Return (X, Y) of the center of cell containing provided text 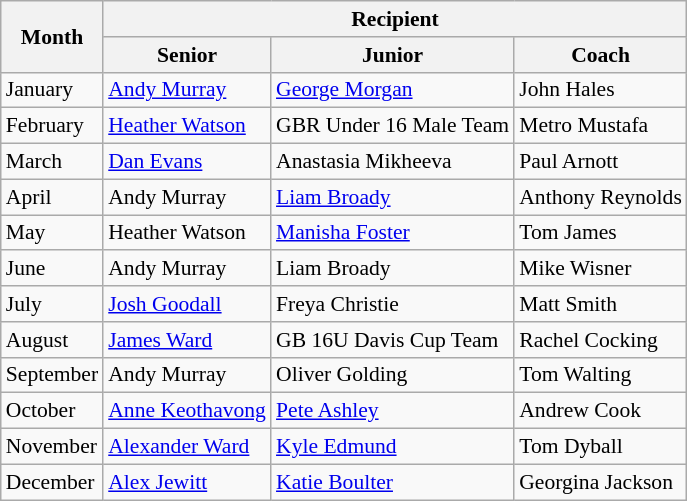
Pete Ashley (392, 411)
Katie Boulter (392, 482)
November (52, 447)
Tom Walting (600, 375)
Freya Christie (392, 304)
January (52, 90)
George Morgan (392, 90)
September (52, 375)
Alexander Ward (187, 447)
Rachel Cocking (600, 340)
Josh Goodall (187, 304)
Metro Mustafa (600, 126)
October (52, 411)
Georgina Jackson (600, 482)
August (52, 340)
February (52, 126)
Tom James (600, 233)
Oliver Golding (392, 375)
May (52, 233)
December (52, 482)
Kyle Edmund (392, 447)
June (52, 269)
Coach (600, 55)
Junior (392, 55)
Anne Keothavong (187, 411)
April (52, 197)
Anastasia Mikheeva (392, 162)
Anthony Reynolds (600, 197)
Recipient (395, 19)
March (52, 162)
Mike Wisner (600, 269)
Alex Jewitt (187, 482)
Paul Arnott (600, 162)
Matt Smith (600, 304)
Andrew Cook (600, 411)
July (52, 304)
Dan Evans (187, 162)
James Ward (187, 340)
GB 16U Davis Cup Team (392, 340)
Tom Dyball (600, 447)
Senior (187, 55)
Manisha Foster (392, 233)
Month (52, 36)
GBR Under 16 Male Team (392, 126)
John Hales (600, 90)
